Return the [x, y] coordinate for the center point of the cell that contains the specified text.  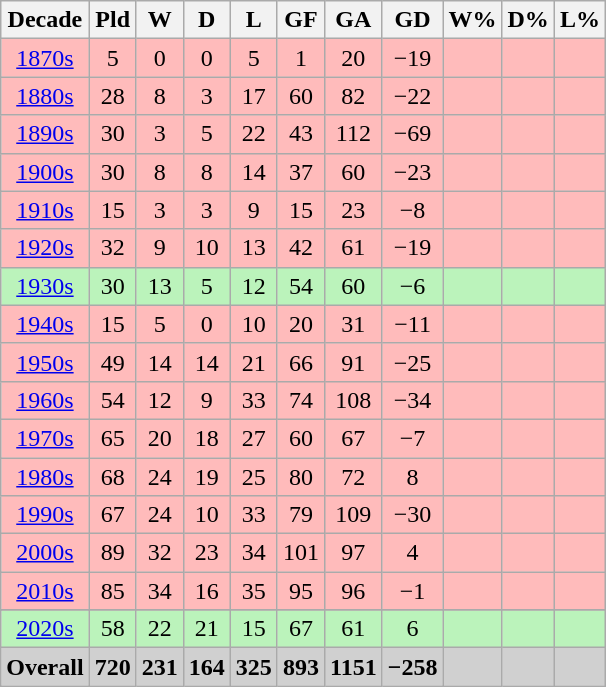
89 [112, 553]
164 [206, 667]
97 [353, 553]
79 [300, 515]
720 [112, 667]
31 [353, 324]
L [254, 20]
−7 [412, 438]
L% [580, 20]
95 [300, 591]
68 [112, 477]
101 [300, 553]
74 [300, 400]
1940s [45, 324]
2020s [45, 629]
1880s [45, 96]
−34 [412, 400]
1960s [45, 400]
1930s [45, 286]
28 [112, 96]
19 [206, 477]
43 [300, 134]
−69 [412, 134]
1970s [45, 438]
1151 [353, 667]
893 [300, 667]
109 [353, 515]
65 [112, 438]
−25 [412, 362]
W [160, 20]
−30 [412, 515]
GA [353, 20]
16 [206, 591]
1990s [45, 515]
85 [112, 591]
17 [254, 96]
4 [412, 553]
37 [300, 172]
1920s [45, 248]
−23 [412, 172]
27 [254, 438]
1 [300, 58]
Overall [45, 667]
325 [254, 667]
2000s [45, 553]
1890s [45, 134]
Pld [112, 20]
W% [472, 20]
66 [300, 362]
6 [412, 629]
−6 [412, 286]
GD [412, 20]
231 [160, 667]
2010s [45, 591]
D [206, 20]
−22 [412, 96]
−11 [412, 324]
1950s [45, 362]
72 [353, 477]
Decade [45, 20]
−8 [412, 210]
−258 [412, 667]
80 [300, 477]
18 [206, 438]
−1 [412, 591]
58 [112, 629]
35 [254, 591]
108 [353, 400]
1900s [45, 172]
49 [112, 362]
112 [353, 134]
1910s [45, 210]
42 [300, 248]
91 [353, 362]
1870s [45, 58]
1980s [45, 477]
82 [353, 96]
D% [528, 20]
96 [353, 591]
GF [300, 20]
25 [254, 477]
